Provide the (X, Y) coordinate of the cell's center where the given text is located.  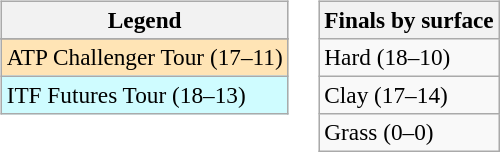
Legend (144, 20)
Clay (17–14) (409, 95)
Grass (0–0) (409, 133)
ATP Challenger Tour (17–11) (144, 57)
Finals by surface (409, 20)
Hard (18–10) (409, 57)
ITF Futures Tour (18–13) (144, 95)
